Provide the (X, Y) coordinate of the cell's center where the given text is located.  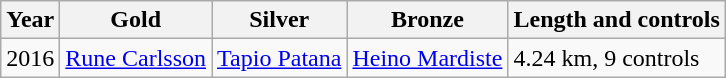
2016 (30, 58)
Rune Carlsson (136, 58)
4.24 km, 9 controls (616, 58)
Heino Mardiste (428, 58)
Bronze (428, 20)
Gold (136, 20)
Year (30, 20)
Tapio Patana (280, 58)
Length and controls (616, 20)
Silver (280, 20)
